Return (X, Y) of the center of cell containing provided text 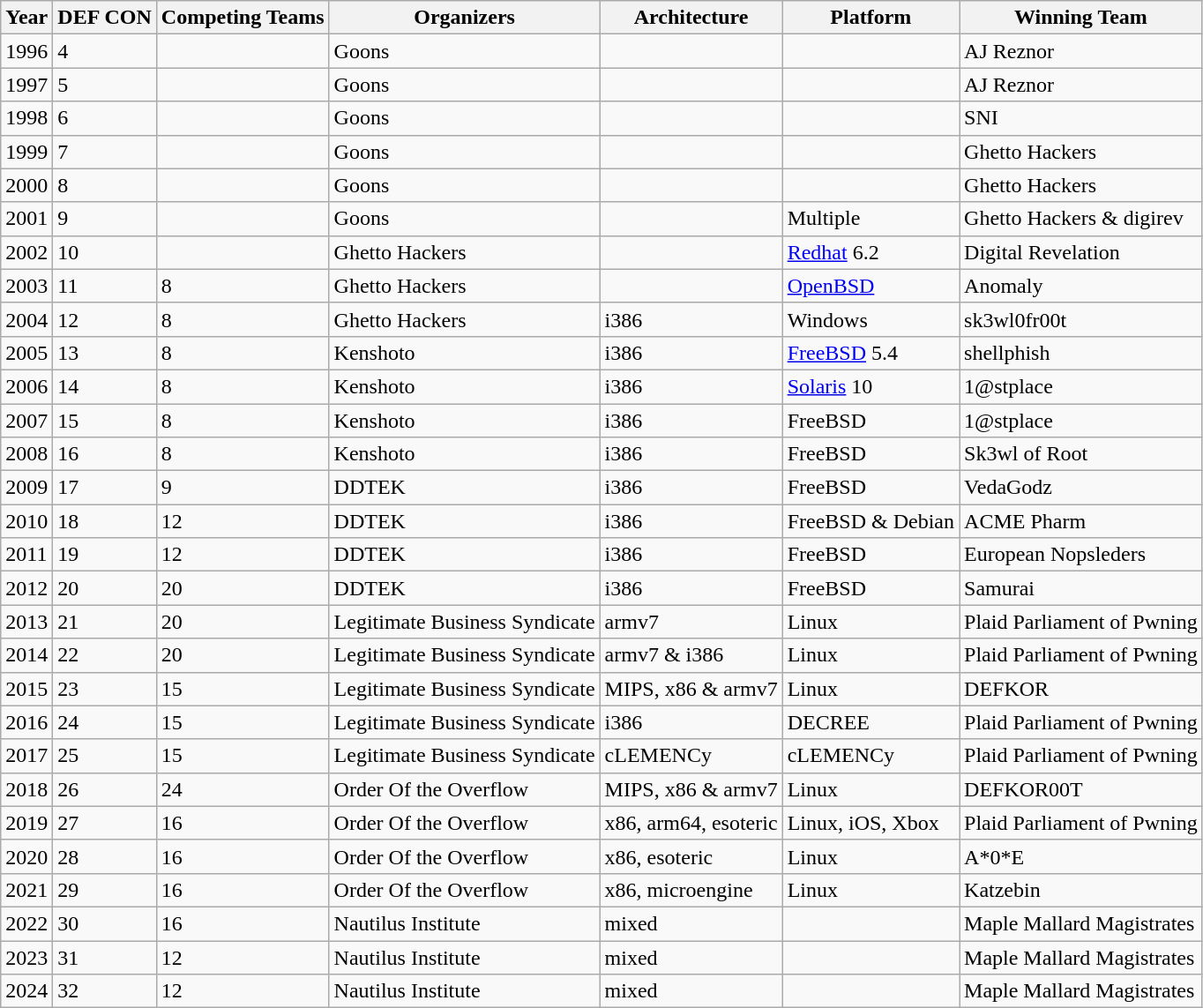
Anomaly (1081, 286)
21 (105, 622)
2006 (26, 386)
14 (105, 386)
4 (105, 51)
2008 (26, 454)
29 (105, 890)
x86, arm64, esoteric (691, 823)
2013 (26, 622)
1996 (26, 51)
Organizers (464, 18)
ACME Pharm (1081, 521)
1997 (26, 85)
shellphish (1081, 353)
European Nopsleders (1081, 555)
2009 (26, 488)
x86, microengine (691, 890)
OpenBSD (870, 286)
2005 (26, 353)
Samurai (1081, 588)
2007 (26, 421)
2022 (26, 923)
sk3wl0fr00t (1081, 319)
Platform (870, 18)
DEF CON (105, 18)
2016 (26, 722)
18 (105, 521)
VedaGodz (1081, 488)
2017 (26, 756)
23 (105, 689)
2024 (26, 991)
31 (105, 957)
Katzebin (1081, 890)
Digital Revelation (1081, 252)
5 (105, 85)
x86, esoteric (691, 856)
Sk3wl of Root (1081, 454)
25 (105, 756)
DEFKOR (1081, 689)
Winning Team (1081, 18)
30 (105, 923)
32 (105, 991)
A*0*E (1081, 856)
armv7 (691, 622)
FreeBSD & Debian (870, 521)
2002 (26, 252)
17 (105, 488)
Redhat 6.2 (870, 252)
7 (105, 152)
Competing Teams (243, 18)
2021 (26, 890)
armv7 & i386 (691, 655)
2019 (26, 823)
1999 (26, 152)
Solaris 10 (870, 386)
2020 (26, 856)
19 (105, 555)
27 (105, 823)
2023 (26, 957)
6 (105, 118)
2010 (26, 521)
2001 (26, 219)
26 (105, 789)
22 (105, 655)
2018 (26, 789)
28 (105, 856)
Year (26, 18)
2012 (26, 588)
Architecture (691, 18)
DECREE (870, 722)
1998 (26, 118)
2011 (26, 555)
2003 (26, 286)
Linux, iOS, Xbox (870, 823)
FreeBSD 5.4 (870, 353)
Windows (870, 319)
13 (105, 353)
2000 (26, 185)
2015 (26, 689)
SNI (1081, 118)
11 (105, 286)
Ghetto Hackers & digirev (1081, 219)
2014 (26, 655)
2004 (26, 319)
Multiple (870, 219)
DEFKOR00T (1081, 789)
10 (105, 252)
